Pinpoint the cell where the given text exists, returning its [X, Y] midpoint coordinate. 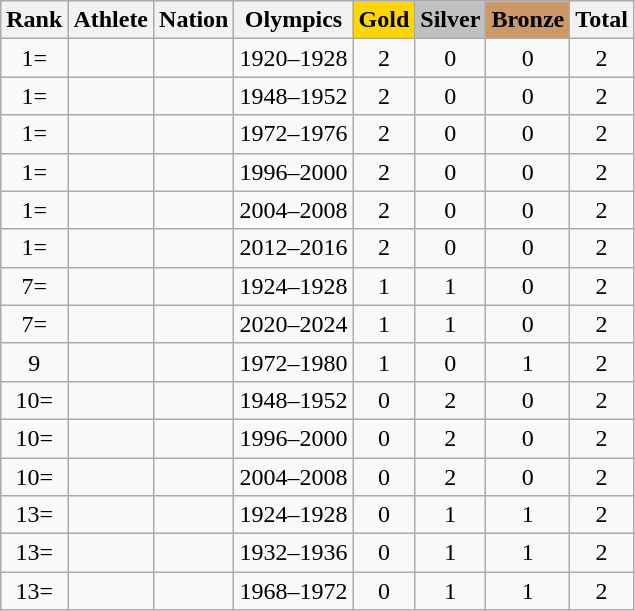
Bronze [528, 20]
1972–1976 [294, 134]
1932–1936 [294, 553]
1968–1972 [294, 591]
2012–2016 [294, 248]
Olympics [294, 20]
Nation [194, 20]
Rank [34, 20]
Silver [450, 20]
1972–1980 [294, 362]
1920–1928 [294, 58]
9 [34, 362]
2020–2024 [294, 324]
Athlete [111, 20]
Gold [384, 20]
Total [602, 20]
